Capture the cell that displays the provided text and extract its (x, y) central coordinate. 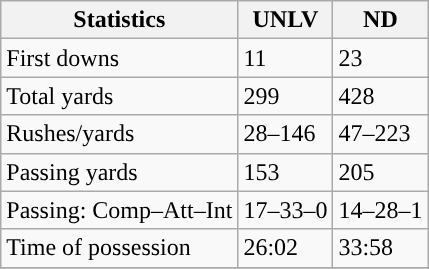
205 (380, 172)
14–28–1 (380, 210)
Rushes/yards (120, 134)
First downs (120, 58)
17–33–0 (286, 210)
153 (286, 172)
Total yards (120, 96)
428 (380, 96)
23 (380, 58)
ND (380, 20)
Statistics (120, 20)
Time of possession (120, 248)
28–146 (286, 134)
47–223 (380, 134)
26:02 (286, 248)
UNLV (286, 20)
Passing: Comp–Att–Int (120, 210)
33:58 (380, 248)
Passing yards (120, 172)
299 (286, 96)
11 (286, 58)
